Return the (x, y) coordinate for the center point of the cell that contains the specified text.  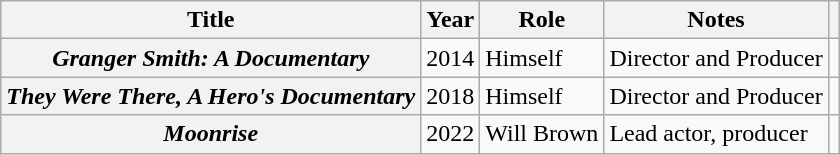
Title (211, 20)
Role (542, 20)
Lead actor, producer (716, 134)
2014 (450, 58)
Year (450, 20)
Moonrise (211, 134)
They Were There, A Hero's Documentary (211, 96)
Will Brown (542, 134)
2022 (450, 134)
2018 (450, 96)
Granger Smith: A Documentary (211, 58)
Notes (716, 20)
